Search for the cell housing the specified text and yield its (X, Y) center coordinate. 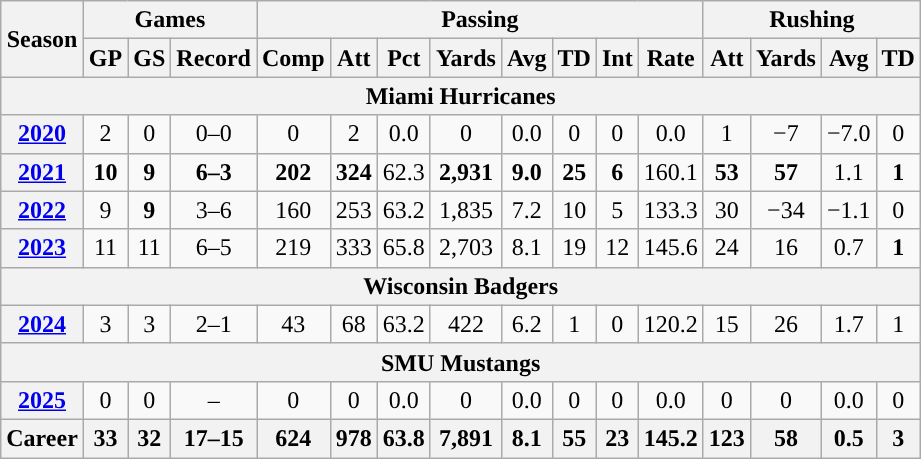
Career (42, 438)
12 (617, 248)
2021 (42, 172)
219 (293, 248)
– (214, 400)
Miami Hurricanes (461, 96)
Comp (293, 58)
7.2 (526, 210)
2024 (42, 324)
19 (574, 248)
32 (150, 438)
65.8 (404, 248)
63.8 (404, 438)
6.2 (526, 324)
0.5 (848, 438)
58 (786, 438)
624 (293, 438)
6–5 (214, 248)
Games (170, 20)
324 (354, 172)
SMU Mustangs (461, 362)
−7.0 (848, 134)
Record (214, 58)
Season (42, 39)
1.7 (848, 324)
253 (354, 210)
145.2 (670, 438)
30 (726, 210)
2020 (42, 134)
55 (574, 438)
6–3 (214, 172)
123 (726, 438)
62.3 (404, 172)
53 (726, 172)
5 (617, 210)
333 (354, 248)
3–6 (214, 210)
9.0 (526, 172)
2022 (42, 210)
43 (293, 324)
GP (105, 58)
2,931 (466, 172)
2,703 (466, 248)
Wisconsin Badgers (461, 286)
133.3 (670, 210)
GS (150, 58)
2025 (42, 400)
33 (105, 438)
Passing (480, 20)
0.7 (848, 248)
57 (786, 172)
978 (354, 438)
23 (617, 438)
1.1 (848, 172)
Rushing (812, 20)
120.2 (670, 324)
0–0 (214, 134)
2–1 (214, 324)
−7 (786, 134)
68 (354, 324)
17–15 (214, 438)
6 (617, 172)
16 (786, 248)
1,835 (466, 210)
Pct (404, 58)
Int (617, 58)
26 (786, 324)
160 (293, 210)
Rate (670, 58)
422 (466, 324)
24 (726, 248)
−34 (786, 210)
202 (293, 172)
145.6 (670, 248)
15 (726, 324)
7,891 (466, 438)
25 (574, 172)
−1.1 (848, 210)
2023 (42, 248)
160.1 (670, 172)
